Determine the (x, y) coordinate at the center of the cell enclosing the given text.  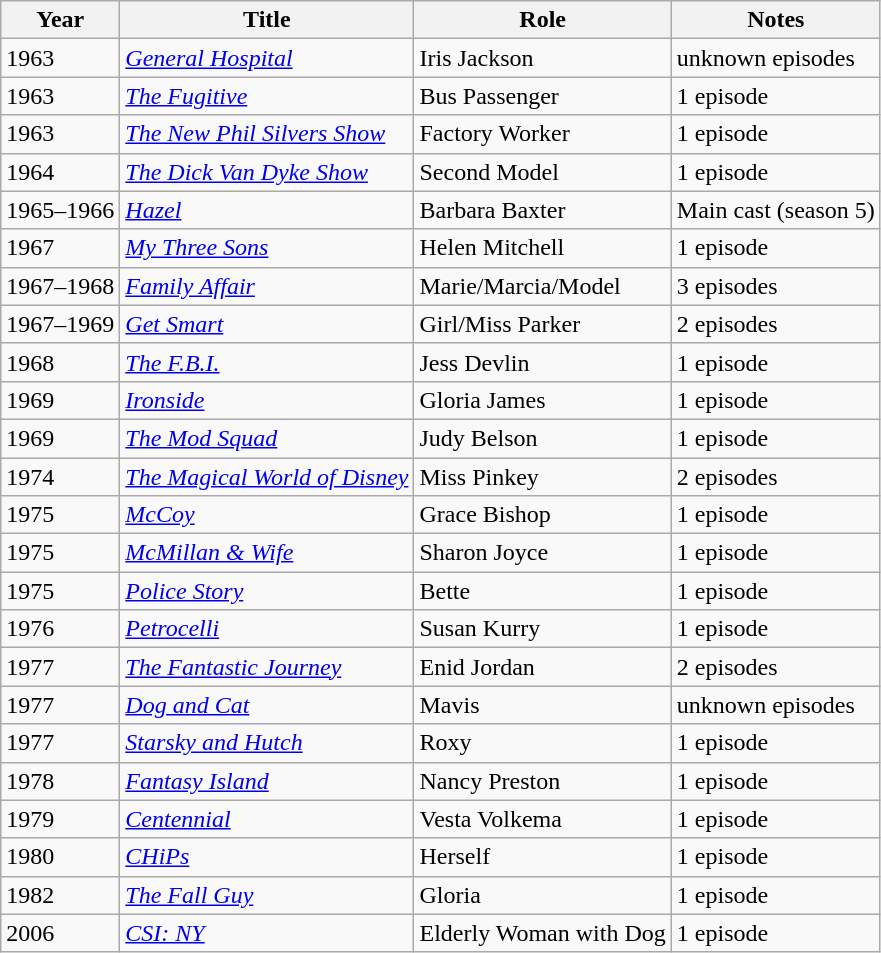
Get Smart (267, 324)
Bette (542, 591)
1967 (60, 248)
Enid Jordan (542, 667)
Helen Mitchell (542, 248)
Notes (776, 20)
Herself (542, 857)
Petrocelli (267, 629)
Elderly Woman with Dog (542, 933)
1978 (60, 781)
The Fugitive (267, 96)
1967–1968 (60, 286)
1974 (60, 477)
Mavis (542, 705)
1964 (60, 172)
Factory Worker (542, 134)
Role (542, 20)
The Mod Squad (267, 438)
Title (267, 20)
Roxy (542, 743)
The Dick Van Dyke Show (267, 172)
The New Phil Silvers Show (267, 134)
Year (60, 20)
My Three Sons (267, 248)
Vesta Volkema (542, 819)
Centennial (267, 819)
General Hospital (267, 58)
Iris Jackson (542, 58)
Main cast (season 5) (776, 210)
Sharon Joyce (542, 553)
Susan Kurry (542, 629)
2006 (60, 933)
The Magical World of Disney (267, 477)
Girl/Miss Parker (542, 324)
Starsky and Hutch (267, 743)
Police Story (267, 591)
The Fantastic Journey (267, 667)
Gloria (542, 895)
McMillan & Wife (267, 553)
CSI: NY (267, 933)
The Fall Guy (267, 895)
Judy Belson (542, 438)
Miss Pinkey (542, 477)
Hazel (267, 210)
Gloria James (542, 400)
Nancy Preston (542, 781)
3 episodes (776, 286)
1967–1969 (60, 324)
1965–1966 (60, 210)
CHiPs (267, 857)
Second Model (542, 172)
Bus Passenger (542, 96)
1980 (60, 857)
Family Affair (267, 286)
Barbara Baxter (542, 210)
1982 (60, 895)
Fantasy Island (267, 781)
1976 (60, 629)
Dog and Cat (267, 705)
Ironside (267, 400)
1968 (60, 362)
Grace Bishop (542, 515)
The F.B.I. (267, 362)
1979 (60, 819)
McCoy (267, 515)
Jess Devlin (542, 362)
Marie/Marcia/Model (542, 286)
